Return [x, y] of the center of cell containing provided text 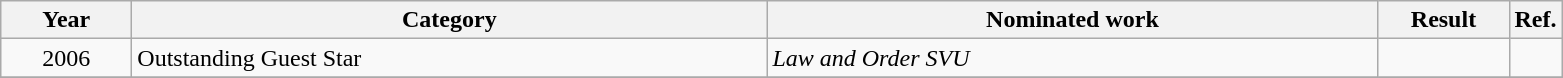
Ref. [1536, 20]
Result [1444, 20]
Outstanding Guest Star [450, 58]
Nominated work [1072, 20]
Year [66, 20]
2006 [66, 58]
Category [450, 20]
Law and Order SVU [1072, 58]
